Scan for the cell matching the given text and deliver its [X, Y] coordinate at center. 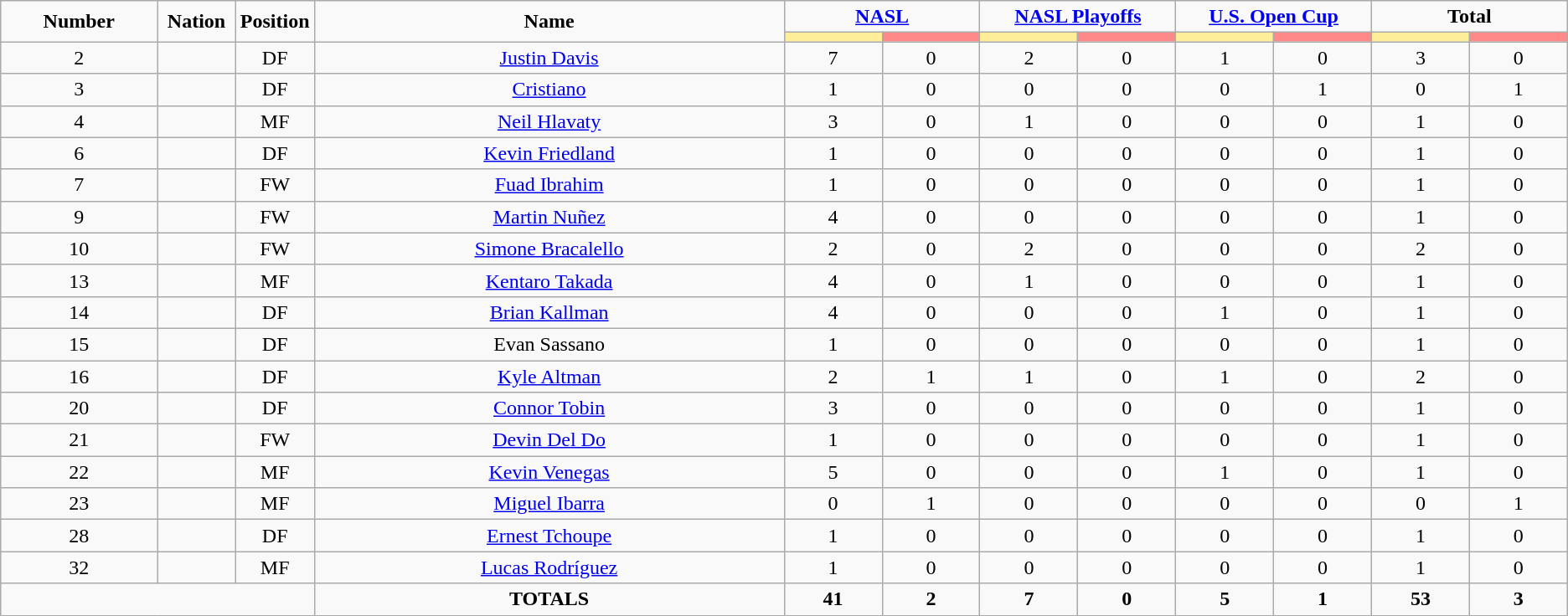
53 [1421, 599]
41 [833, 599]
NASL [882, 17]
Devin Del Do [549, 440]
15 [79, 344]
Lucas Rodríguez [549, 567]
Kyle Altman [549, 376]
32 [79, 567]
Number [79, 22]
Ernest Tchoupe [549, 536]
Martin Nuñez [549, 217]
Simone Bracalello [549, 249]
9 [79, 217]
10 [79, 249]
Connor Tobin [549, 408]
14 [79, 312]
NASL Playoffs [1078, 17]
Total [1469, 17]
6 [79, 153]
Evan Sassano [549, 344]
Position [275, 22]
Nation [197, 22]
Kevin Venegas [549, 472]
22 [79, 472]
13 [79, 280]
Kentaro Takada [549, 280]
U.S. Open Cup [1274, 17]
23 [79, 504]
20 [79, 408]
Fuad Ibrahim [549, 185]
Miguel Ibarra [549, 504]
Kevin Friedland [549, 153]
21 [79, 440]
28 [79, 536]
16 [79, 376]
Neil Hlavaty [549, 121]
Name [549, 22]
Brian Kallman [549, 312]
Cristiano [549, 90]
Justin Davis [549, 58]
TOTALS [549, 599]
